Locate the cell with the specified text and output its [x, y] center coordinate. 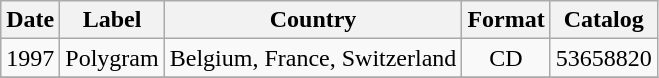
53658820 [604, 58]
Country [313, 20]
1997 [30, 58]
Format [506, 20]
Polygram [112, 58]
Belgium, France, Switzerland [313, 58]
CD [506, 58]
Catalog [604, 20]
Date [30, 20]
Label [112, 20]
